Output the [x, y] coordinate of the center of the cell containing the given text.  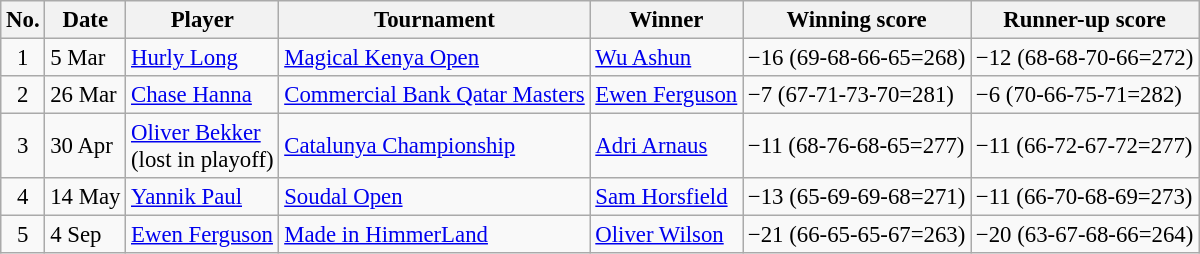
30 Apr [86, 146]
1 [23, 58]
5 [23, 235]
Winning score [857, 20]
−21 (66-65-65-67=263) [857, 235]
Commercial Bank Qatar Masters [434, 95]
−11 (68-76-68-65=277) [857, 146]
Winner [666, 20]
26 Mar [86, 95]
4 Sep [86, 235]
−11 (66-72-67-72=277) [1085, 146]
Made in HimmerLand [434, 235]
4 [23, 197]
Date [86, 20]
14 May [86, 197]
−12 (68-68-70-66=272) [1085, 58]
Oliver Bekker(lost in playoff) [202, 146]
Catalunya Championship [434, 146]
−6 (70-66-75-71=282) [1085, 95]
5 Mar [86, 58]
−20 (63-67-68-66=264) [1085, 235]
Sam Horsfield [666, 197]
Magical Kenya Open [434, 58]
−7 (67-71-73-70=281) [857, 95]
Soudal Open [434, 197]
3 [23, 146]
Chase Hanna [202, 95]
Hurly Long [202, 58]
Player [202, 20]
Tournament [434, 20]
Runner-up score [1085, 20]
No. [23, 20]
Yannik Paul [202, 197]
Adri Arnaus [666, 146]
2 [23, 95]
Oliver Wilson [666, 235]
−11 (66-70-68-69=273) [1085, 197]
−16 (69-68-66-65=268) [857, 58]
Wu Ashun [666, 58]
−13 (65-69-69-68=271) [857, 197]
